Identify which cell holds the provided text, then report its (X, Y) central coordinate. 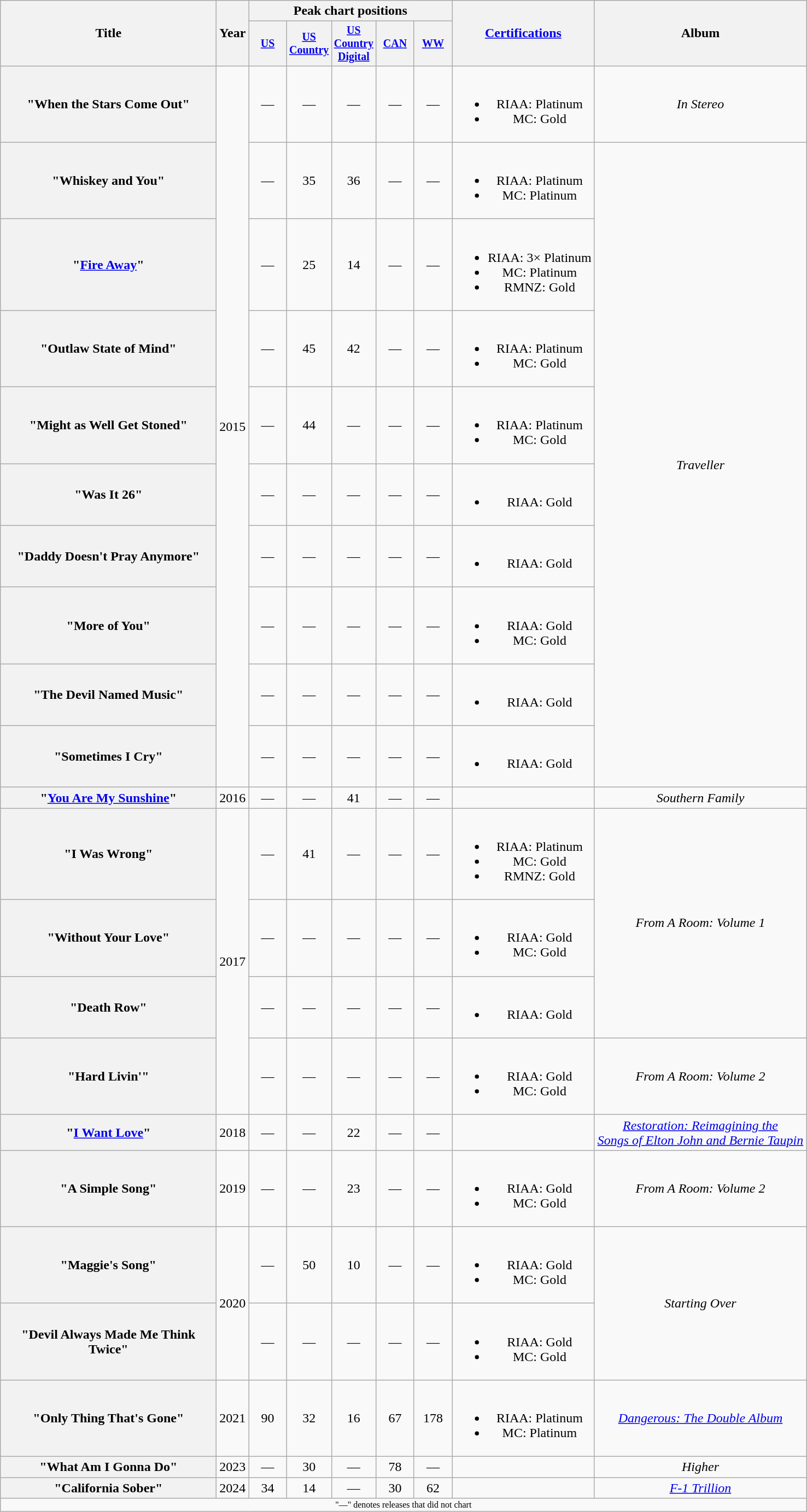
"—" denotes releases that did not chart (403, 1505)
US (268, 44)
45 (309, 348)
"Fire Away" (108, 265)
22 (354, 1132)
Peak chart positions (350, 11)
"California Sober" (108, 1488)
Album (700, 33)
16 (354, 1418)
WW (433, 44)
Starting Over (700, 1303)
10 (354, 1265)
Year (233, 33)
"Outlaw State of Mind" (108, 348)
"Maggie's Song" (108, 1265)
Restoration: Reimagining theSongs of Elton John and Bernie Taupin (700, 1132)
2019 (233, 1188)
"You Are My Sunshine" (108, 798)
25 (309, 265)
78 (395, 1467)
"Without Your Love" (108, 938)
"Whiskey and You" (108, 180)
44 (309, 425)
2021 (233, 1418)
23 (354, 1188)
"The Devil Named Music" (108, 694)
"I Was Wrong" (108, 854)
"Daddy Doesn't Pray Anymore" (108, 557)
"When the Stars Come Out" (108, 104)
2017 (233, 961)
RIAA: 3× PlatinumMC: PlatinumRMNZ: Gold (524, 265)
"Might as Well Get Stoned" (108, 425)
"A Simple Song" (108, 1188)
34 (268, 1488)
67 (395, 1418)
2018 (233, 1132)
In Stereo (700, 104)
"What Am I Gonna Do" (108, 1467)
2023 (233, 1467)
"Hard Livin'" (108, 1076)
2016 (233, 798)
2020 (233, 1303)
2024 (233, 1488)
90 (268, 1418)
CAN (395, 44)
"Death Row" (108, 1007)
"Devil Always Made Me Think Twice" (108, 1341)
32 (309, 1418)
"Was It 26" (108, 494)
RIAA: PlatinumMC: GoldRMNZ: Gold (524, 854)
Higher (700, 1467)
US Country Digital (354, 44)
50 (309, 1265)
35 (309, 180)
"Only Thing That's Gone" (108, 1418)
From A Room: Volume 1 (700, 923)
Traveller (700, 465)
Title (108, 33)
F-1 Trillion (700, 1488)
"I Want Love" (108, 1132)
"Sometimes I Cry" (108, 757)
"More of You" (108, 626)
Dangerous: The Double Album (700, 1418)
62 (433, 1488)
36 (354, 180)
42 (354, 348)
Certifications (524, 33)
178 (433, 1418)
US Country (309, 44)
2015 (233, 427)
Southern Family (700, 798)
